Determine the (x, y) coordinate at the center of the cell enclosing the given text.  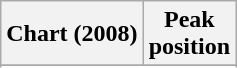
Chart (2008) (72, 34)
Peakposition (189, 34)
